Find where the given text appears and provide that cell's center as [x, y] coordinate. 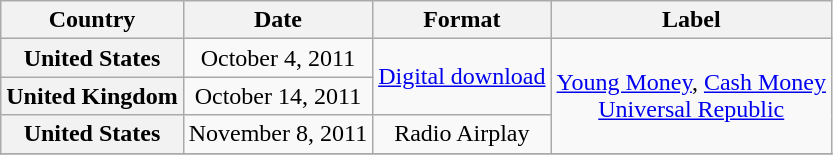
Young Money, Cash MoneyUniversal Republic [691, 96]
October 14, 2011 [278, 96]
Country [92, 20]
Label [691, 20]
October 4, 2011 [278, 58]
Format [462, 20]
United Kingdom [92, 96]
Date [278, 20]
Digital download [462, 77]
November 8, 2011 [278, 134]
Radio Airplay [462, 134]
